Return the (X, Y) coordinate for the center point of the cell that contains the specified text.  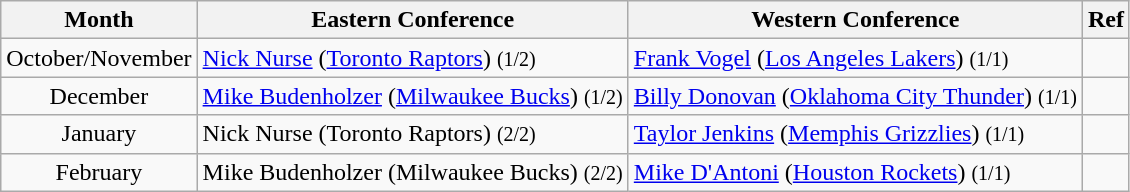
January (99, 134)
Frank Vogel (Los Angeles Lakers) (1/1) (855, 58)
December (99, 96)
October/November (99, 58)
Western Conference (855, 20)
Nick Nurse (Toronto Raptors) (1/2) (412, 58)
Mike Budenholzer (Milwaukee Bucks) (1/2) (412, 96)
Month (99, 20)
February (99, 172)
Mike D'Antoni (Houston Rockets) (1/1) (855, 172)
Taylor Jenkins (Memphis Grizzlies) (1/1) (855, 134)
Ref (1106, 20)
Nick Nurse (Toronto Raptors) (2/2) (412, 134)
Eastern Conference (412, 20)
Billy Donovan (Oklahoma City Thunder) (1/1) (855, 96)
Mike Budenholzer (Milwaukee Bucks) (2/2) (412, 172)
